Pinpoint the cell where the given text exists, returning its (X, Y) midpoint coordinate. 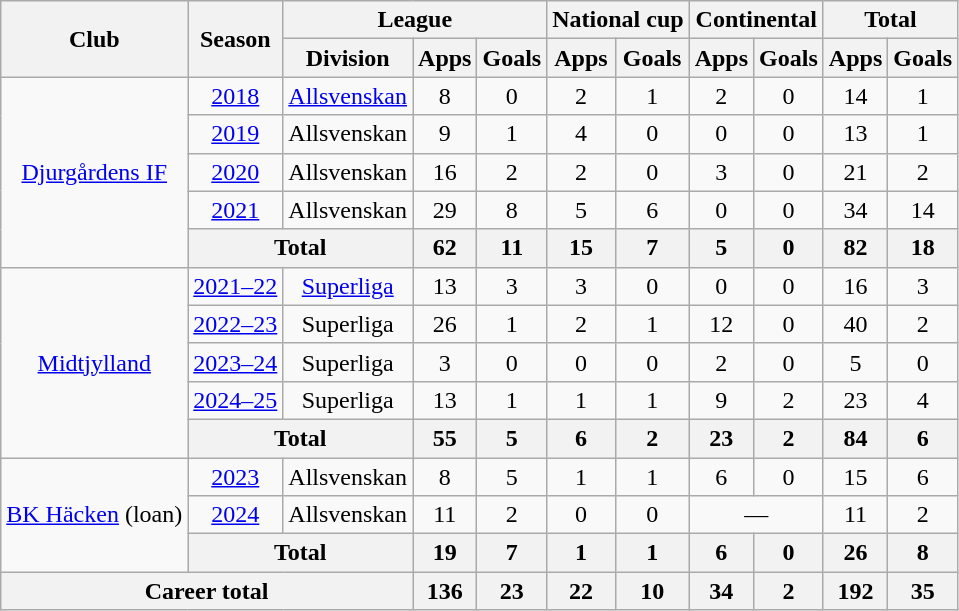
18 (923, 248)
League (415, 20)
136 (445, 591)
82 (855, 248)
2021 (236, 210)
2019 (236, 134)
2024 (236, 515)
Club (94, 39)
Djurgårdens IF (94, 172)
2020 (236, 172)
2023 (236, 477)
40 (855, 324)
2022–23 (236, 324)
12 (721, 324)
84 (855, 438)
— (756, 515)
35 (923, 591)
2024–25 (236, 400)
National cup (618, 20)
2023–24 (236, 362)
Career total (207, 591)
21 (855, 172)
19 (445, 553)
62 (445, 248)
BK Häcken (loan) (94, 515)
Continental (756, 20)
Season (236, 39)
55 (445, 438)
2021–22 (236, 286)
192 (855, 591)
2018 (236, 96)
10 (652, 591)
Division (348, 58)
Midtjylland (94, 362)
22 (581, 591)
29 (445, 210)
